Search for the cell housing the specified text and yield its [X, Y] center coordinate. 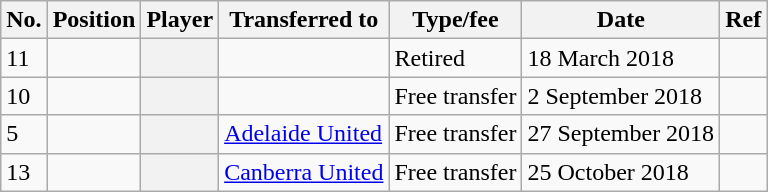
Date [621, 20]
2 September 2018 [621, 96]
27 September 2018 [621, 134]
10 [24, 96]
Retired [456, 58]
Transferred to [304, 20]
Player [180, 20]
Canberra United [304, 172]
Adelaide United [304, 134]
11 [24, 58]
18 March 2018 [621, 58]
Position [94, 20]
25 October 2018 [621, 172]
Type/fee [456, 20]
No. [24, 20]
13 [24, 172]
5 [24, 134]
Ref [744, 20]
